From the cell containing the given text, extract its center point as (x, y) coordinate. 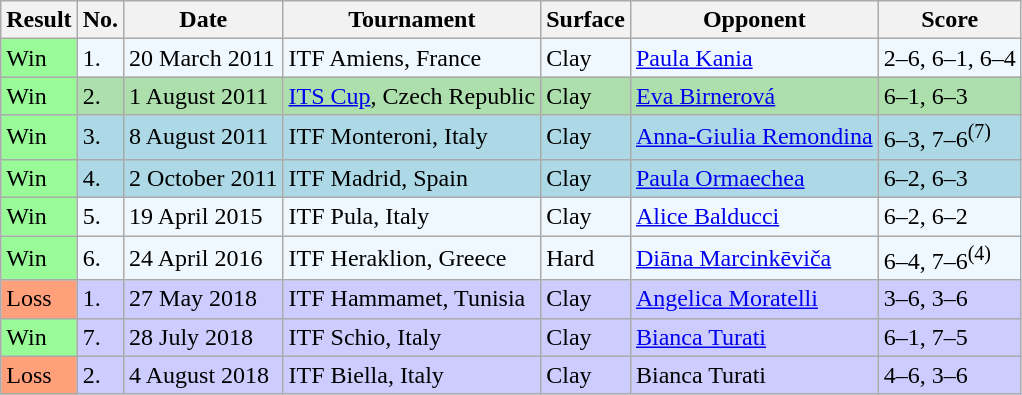
Opponent (754, 20)
1 August 2011 (204, 96)
ITF Hammamet, Tunisia (412, 299)
Hard (586, 258)
No. (100, 20)
Alice Balducci (754, 217)
20 March 2011 (204, 58)
Diāna Marcinkēviča (754, 258)
6–2, 6–3 (950, 178)
19 April 2015 (204, 217)
7. (100, 337)
2 October 2011 (204, 178)
27 May 2018 (204, 299)
4 August 2018 (204, 375)
Eva Birnerová (754, 96)
2–6, 6–1, 6–4 (950, 58)
Score (950, 20)
ITF Madrid, Spain (412, 178)
ITF Schio, Italy (412, 337)
4–6, 3–6 (950, 375)
Paula Kania (754, 58)
ITF Amiens, France (412, 58)
6–4, 7–6(4) (950, 258)
5. (100, 217)
6–3, 7–6(7) (950, 138)
3–6, 3–6 (950, 299)
ITF Biella, Italy (412, 375)
4. (100, 178)
ITF Monteroni, Italy (412, 138)
28 July 2018 (204, 337)
Result (39, 20)
6. (100, 258)
6–1, 6–3 (950, 96)
6–2, 6–2 (950, 217)
Paula Ormaechea (754, 178)
Anna-Giulia Remondina (754, 138)
Date (204, 20)
6–1, 7–5 (950, 337)
ITF Heraklion, Greece (412, 258)
8 August 2011 (204, 138)
ITS Cup, Czech Republic (412, 96)
ITF Pula, Italy (412, 217)
24 April 2016 (204, 258)
Tournament (412, 20)
Surface (586, 20)
3. (100, 138)
Angelica Moratelli (754, 299)
